From the cell containing the given text, extract its center point as (x, y) coordinate. 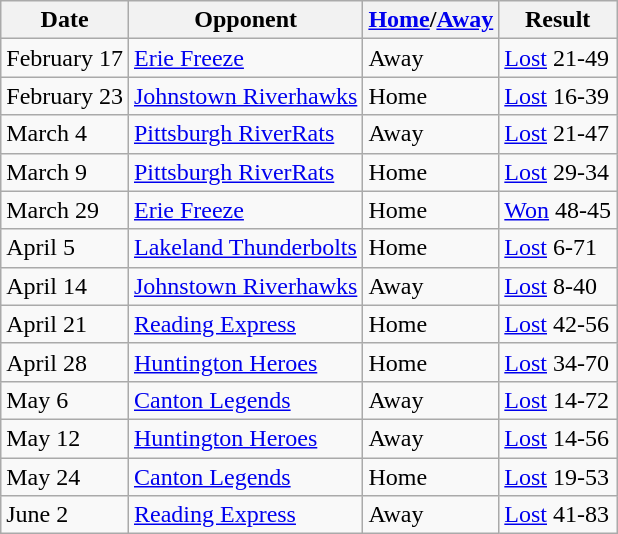
Lost 29-34 (558, 172)
April 5 (65, 248)
April 28 (65, 362)
May 12 (65, 438)
Opponent (245, 20)
March 4 (65, 134)
April 21 (65, 324)
Lost 19-53 (558, 477)
Won 48-45 (558, 210)
May 6 (65, 400)
Lost 16-39 (558, 96)
Lost 34-70 (558, 362)
Date (65, 20)
February 17 (65, 58)
March 29 (65, 210)
Lost 6-71 (558, 248)
Lakeland Thunderbolts (245, 248)
April 14 (65, 286)
Lost 42-56 (558, 324)
February 23 (65, 96)
Lost 8-40 (558, 286)
March 9 (65, 172)
May 24 (65, 477)
June 2 (65, 515)
Lost 41-83 (558, 515)
Result (558, 20)
Home/Away (431, 20)
Lost 14-72 (558, 400)
Lost 21-49 (558, 58)
Lost 21-47 (558, 134)
Lost 14-56 (558, 438)
